Return (x, y) of the center of cell containing provided text 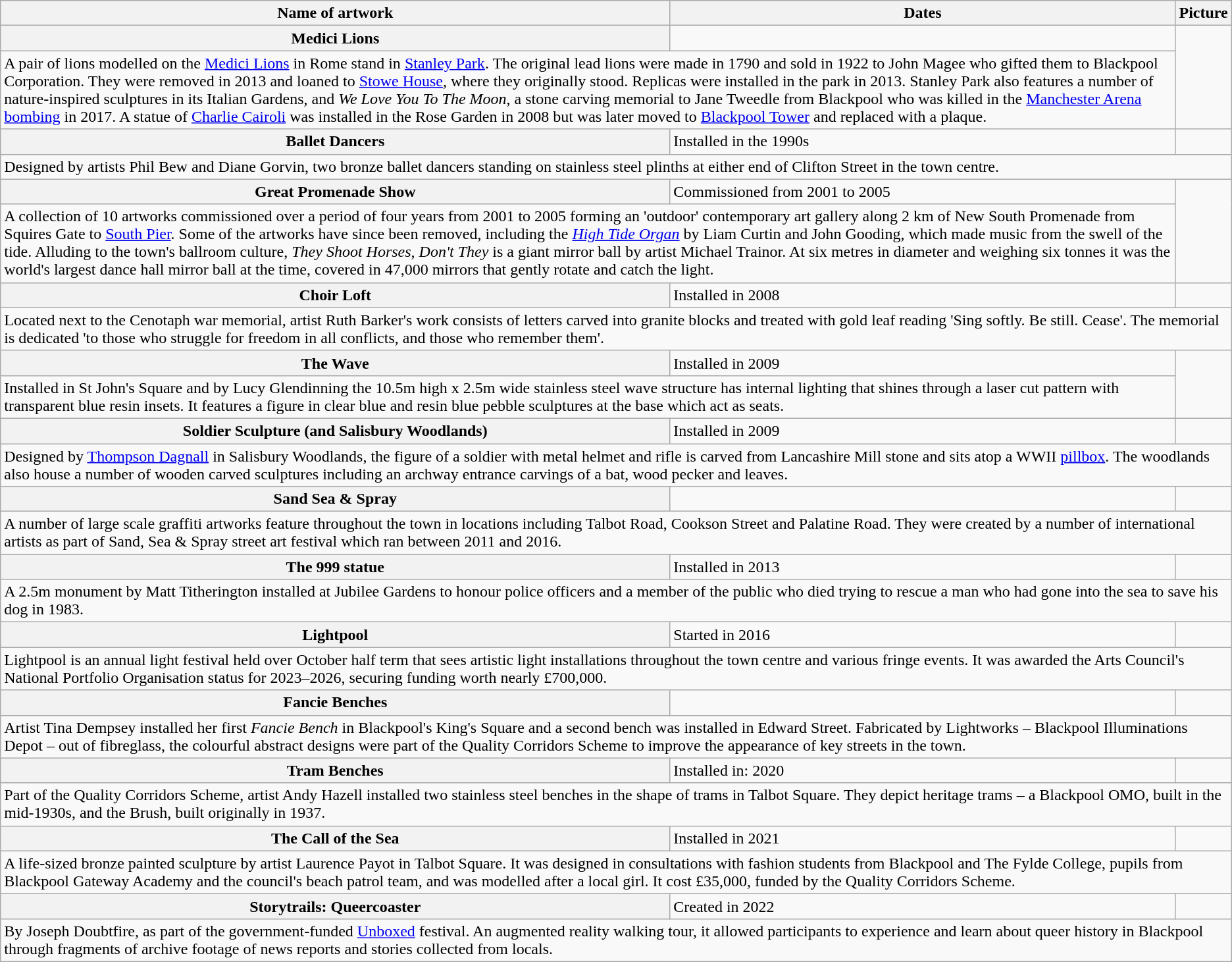
Sand Sea & Spray (336, 499)
Great Promenade Show (336, 192)
Installed in 2008 (923, 295)
Dates (923, 13)
The Wave (336, 363)
Lightpool (336, 635)
Installed in 2021 (923, 838)
Choir Loft (336, 295)
Installed in: 2020 (923, 770)
Tram Benches (336, 770)
Name of artwork (336, 13)
Soldier Sculpture (and Salisbury Woodlands) (336, 431)
Started in 2016 (923, 635)
Medici Lions (336, 38)
Storytrails: Queercoaster (336, 906)
Commissioned from 2001 to 2005 (923, 192)
Fancie Benches (336, 703)
Installed in 2013 (923, 567)
Ballet Dancers (336, 142)
Installed in the 1990s (923, 142)
Created in 2022 (923, 906)
The 999 statue (336, 567)
The Call of the Sea (336, 838)
Picture (1203, 13)
